Determine the [x, y] coordinate at the center of the cell enclosing the given text.  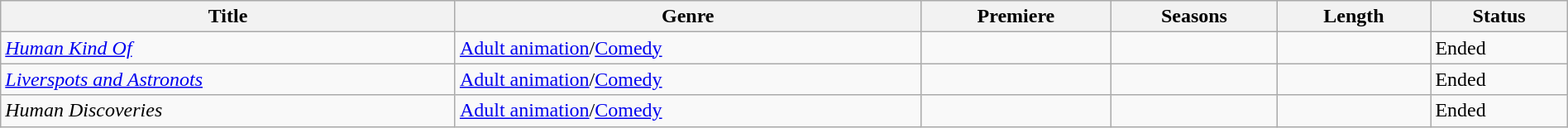
Seasons [1194, 17]
Length [1354, 17]
Title [228, 17]
Premiere [1016, 17]
Liverspots and Astronots [228, 79]
Genre [688, 17]
Human Discoveries [228, 111]
Human Kind Of [228, 48]
Status [1499, 17]
